Return the (X, Y) coordinate for the center point of the cell that contains the specified text.  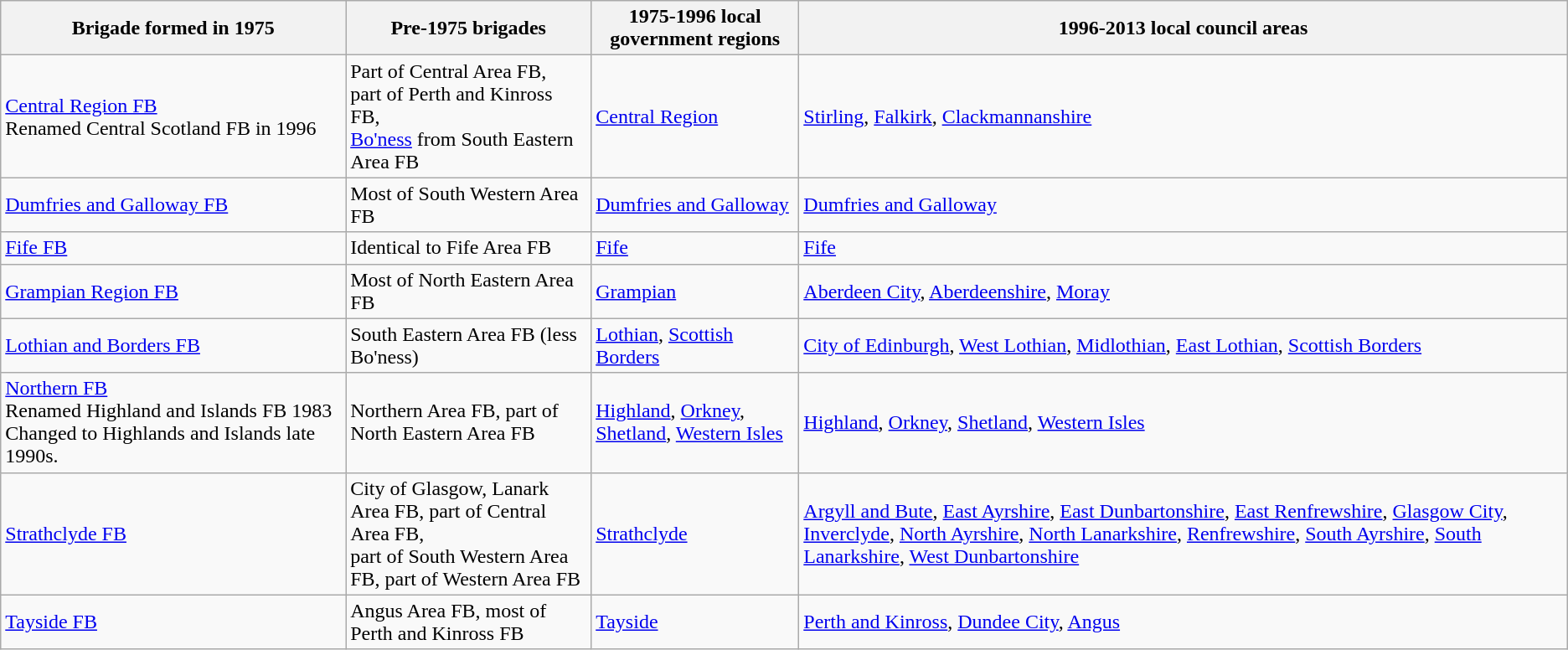
Aberdeen City, Aberdeenshire, Moray (1183, 291)
Brigade formed in 1975 (173, 28)
Northern FBRenamed Highland and Islands FB 1983 Changed to Highlands and Islands late 1990s. (173, 422)
Strathclyde (695, 534)
Fife FB (173, 248)
South Eastern Area FB (less Bo'ness) (469, 345)
Grampian (695, 291)
Tayside (695, 622)
Central Region FBRenamed Central Scotland FB in 1996 (173, 116)
1996-2013 local council areas (1183, 28)
Lothian, Scottish Borders (695, 345)
Most of North Eastern Area FB (469, 291)
Dumfries and Galloway FB (173, 204)
Pre-1975 brigades (469, 28)
Stirling, Falkirk, Clackmannanshire (1183, 116)
Grampian Region FB (173, 291)
Northern Area FB, part of North Eastern Area FB (469, 422)
Identical to Fife Area FB (469, 248)
Perth and Kinross, Dundee City, Angus (1183, 622)
Angus Area FB, most of Perth and Kinross FB (469, 622)
Tayside FB (173, 622)
Most of South Western Area FB (469, 204)
Lothian and Borders FB (173, 345)
1975-1996 local government regions (695, 28)
Part of Central Area FB, part of Perth and Kinross FB, Bo'ness from South Eastern Area FB (469, 116)
City of Edinburgh, West Lothian, Midlothian, East Lothian, Scottish Borders (1183, 345)
Strathclyde FB (173, 534)
Central Region (695, 116)
City of Glasgow, Lanark Area FB, part of Central Area FB, part of South Western Area FB, part of Western Area FB (469, 534)
